Output the [x, y] coordinate of the center of the cell containing the given text.  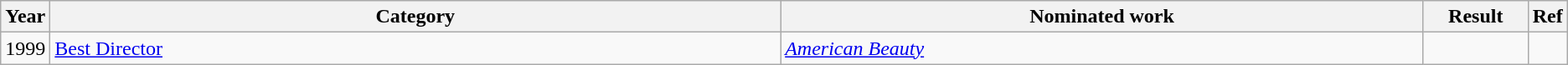
Result [1476, 17]
Ref [1548, 17]
American Beauty [1102, 48]
Nominated work [1102, 17]
Year [25, 17]
1999 [25, 48]
Best Director [415, 48]
Category [415, 17]
